Capture the cell that displays the provided text and extract its (X, Y) central coordinate. 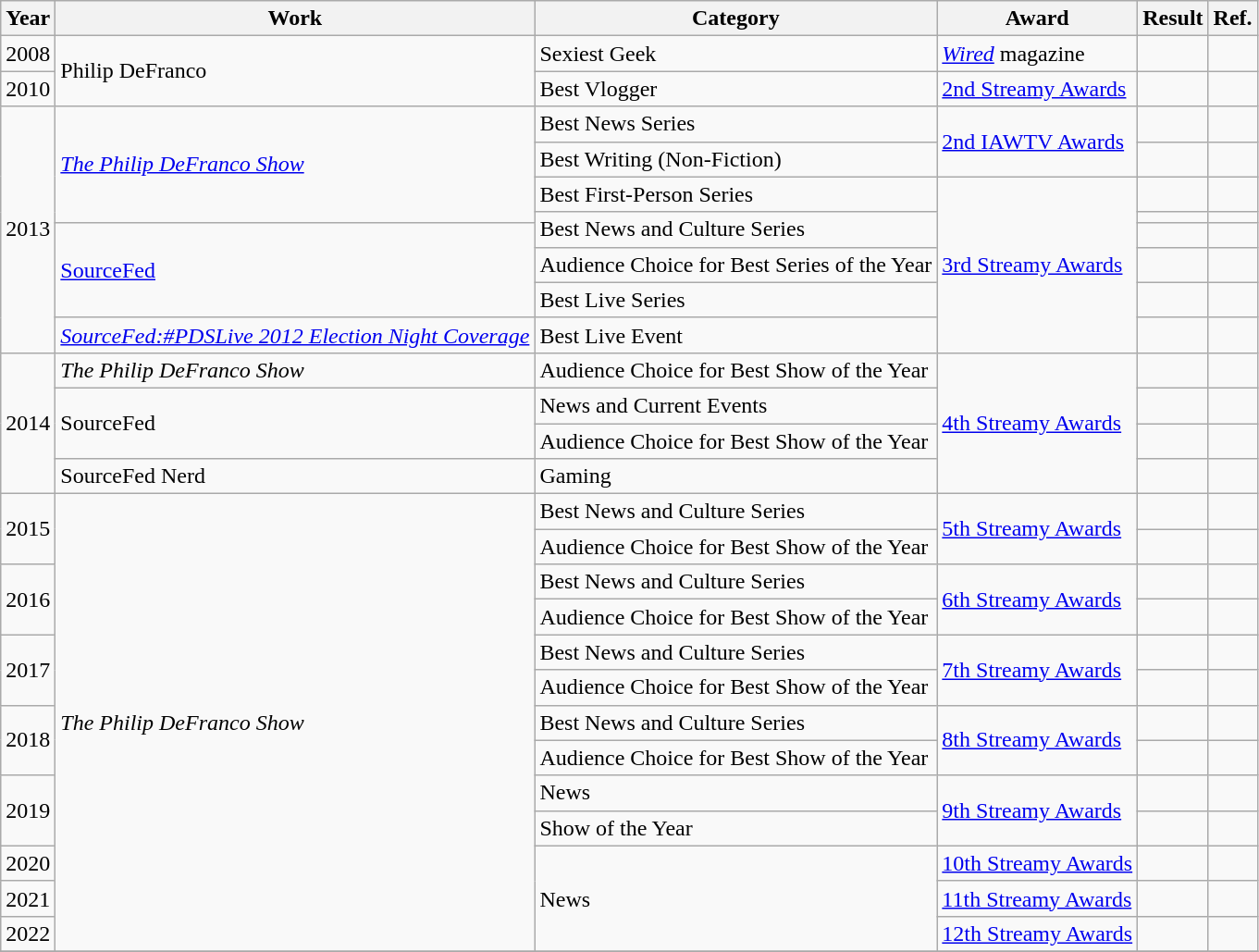
10th Streamy Awards (1038, 863)
Result (1173, 19)
2014 (28, 423)
News and Current Events (736, 405)
Year (28, 19)
Best Live Event (736, 335)
3rd Streamy Awards (1038, 265)
2018 (28, 740)
Wired magazine (1038, 54)
Philip DeFranco (295, 71)
2008 (28, 54)
7th Streamy Awards (1038, 670)
Best First-Person Series (736, 194)
11th Streamy Awards (1038, 898)
Audience Choice for Best Series of the Year (736, 265)
6th Streamy Awards (1038, 600)
2015 (28, 529)
Show of the Year (736, 828)
4th Streamy Awards (1038, 423)
Award (1038, 19)
12th Streamy Awards (1038, 933)
2016 (28, 600)
Best Live Series (736, 300)
2021 (28, 898)
2022 (28, 933)
2020 (28, 863)
2010 (28, 89)
2nd IAWTV Awards (1038, 142)
Category (736, 19)
Best Vlogger (736, 89)
9th Streamy Awards (1038, 810)
Work (295, 19)
8th Streamy Awards (1038, 740)
SourceFed Nerd (295, 476)
2013 (28, 229)
Best News Series (736, 124)
5th Streamy Awards (1038, 529)
2019 (28, 810)
Sexiest Geek (736, 54)
2017 (28, 670)
Best Writing (Non-Fiction) (736, 159)
SourceFed:#PDSLive 2012 Election Night Coverage (295, 335)
Ref. (1232, 19)
Gaming (736, 476)
2nd Streamy Awards (1038, 89)
